Identify which cell holds the provided text, then report its [X, Y] central coordinate. 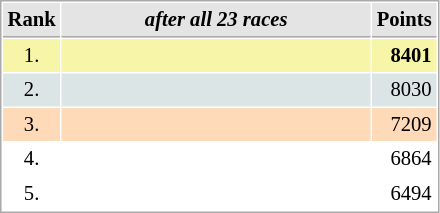
Points [404, 20]
1. [32, 56]
8030 [404, 90]
8401 [404, 56]
6864 [404, 158]
4. [32, 158]
after all 23 races [216, 20]
7209 [404, 124]
Rank [32, 20]
5. [32, 194]
2. [32, 90]
3. [32, 124]
6494 [404, 194]
